Return the (x, y) coordinate for the center point of the cell that contains the specified text.  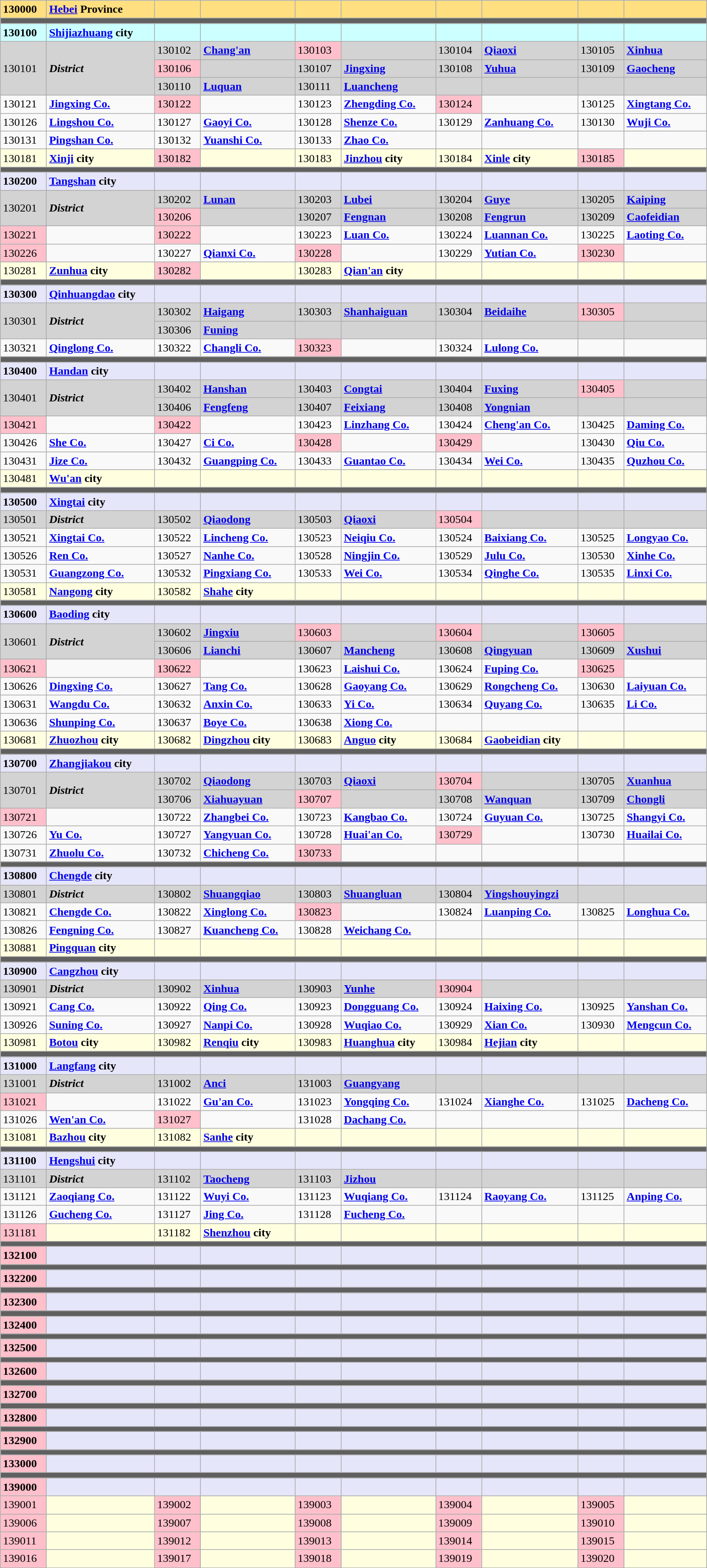
Jize Co. (101, 460)
130800 (24, 876)
130306 (178, 330)
Jing Co. (248, 1214)
Huai'an Co. (388, 835)
139000 (24, 1487)
130728 (318, 835)
139006 (24, 1523)
131181 (24, 1232)
130504 (459, 520)
Wen'an Co. (101, 1119)
130404 (459, 389)
130110 (178, 86)
130201 (24, 208)
130401 (24, 398)
Yunhe (388, 989)
139007 (178, 1523)
Pingshan Co. (101, 140)
Ningjin Co. (388, 555)
130924 (459, 1007)
130324 (459, 348)
Botou city (101, 1043)
Zhangjiakou city (101, 763)
Xinle city (530, 158)
Guangyang (388, 1084)
Chicheng Co. (248, 853)
130634 (459, 704)
130227 (178, 253)
Langfang city (101, 1066)
Sanhe city (248, 1137)
Xinglong Co. (248, 912)
130602 (178, 632)
Shijiazhuang city (101, 33)
130521 (24, 538)
130605 (601, 632)
130632 (178, 704)
Mengcun Co. (666, 1025)
Dachang Co. (388, 1119)
130625 (601, 668)
131102 (178, 1178)
130603 (318, 632)
Pingquan city (101, 947)
130608 (459, 650)
Anguo city (388, 740)
130203 (318, 199)
Laoting Co. (666, 235)
130107 (318, 68)
She Co. (101, 442)
130102 (178, 50)
Xian Co. (530, 1025)
130127 (178, 122)
Lingshou Co. (101, 122)
Chengde city (101, 876)
Jingxing Co. (101, 104)
130407 (318, 407)
Luan Co. (388, 235)
139005 (601, 1505)
130122 (178, 104)
Fengnan (388, 217)
130726 (24, 835)
Lulong Co. (530, 348)
130824 (459, 912)
Kangbao Co. (388, 817)
130208 (459, 217)
139011 (24, 1541)
130921 (24, 1007)
130400 (24, 371)
132700 (24, 1394)
Shuangluan (388, 894)
130982 (178, 1043)
139003 (318, 1505)
130526 (24, 555)
Tangshan city (101, 181)
Jizhou (388, 1178)
130202 (178, 199)
Chang'an (248, 50)
139001 (24, 1505)
Wuqiang Co. (388, 1196)
Julu Co. (530, 555)
130928 (318, 1025)
130302 (178, 312)
Boye Co. (248, 722)
Xingtai Co. (101, 538)
Hanshan (248, 389)
130111 (318, 86)
Xingtai city (101, 502)
Laiyuan Co. (666, 686)
Wuqiao Co. (388, 1025)
Zhuolu Co. (101, 853)
130405 (601, 389)
130702 (178, 781)
130425 (601, 425)
130828 (318, 930)
130823 (318, 912)
130681 (24, 740)
130207 (318, 217)
132600 (24, 1371)
130930 (601, 1025)
Beidaihe (530, 312)
Mancheng (388, 650)
130530 (601, 555)
130636 (24, 722)
131122 (178, 1196)
130481 (24, 479)
130822 (178, 912)
Fengfeng (248, 407)
Quyang Co. (530, 704)
139012 (178, 1541)
130204 (459, 199)
Nanhe Co. (248, 555)
130600 (24, 614)
Guangping Co. (248, 460)
Shanhaiguan (388, 312)
130281 (24, 271)
131126 (24, 1214)
130435 (601, 460)
130801 (24, 894)
Fengning Co. (101, 930)
130304 (459, 312)
130426 (24, 442)
130707 (318, 799)
130724 (459, 817)
130706 (178, 799)
130321 (24, 348)
130423 (318, 425)
Renqiu city (248, 1043)
Cangzhou city (101, 971)
131021 (24, 1102)
Guyuan Co. (530, 817)
131023 (318, 1102)
130101 (24, 68)
130105 (601, 50)
131002 (178, 1084)
130629 (459, 686)
130402 (178, 389)
130704 (459, 781)
130185 (601, 158)
Chengde Co. (101, 912)
Yutian Co. (530, 253)
130725 (601, 817)
130900 (24, 971)
130323 (318, 348)
130121 (24, 104)
Neiqiu Co. (388, 538)
130927 (178, 1025)
Longhua Co. (666, 912)
Bazhou city (101, 1137)
Haigang (248, 312)
130283 (318, 271)
130803 (318, 894)
Shenze Co. (388, 122)
139009 (459, 1523)
Shenzhou city (248, 1232)
Yangyuan Co. (248, 835)
139013 (318, 1541)
Yuhua (530, 68)
130528 (318, 555)
131124 (459, 1196)
130708 (459, 799)
130722 (178, 817)
Zhuozhou city (101, 740)
Xinhe Co. (666, 555)
Taocheng (248, 1178)
131027 (178, 1119)
130430 (601, 442)
139019 (459, 1559)
131003 (318, 1084)
Congtai (388, 389)
Lianchi (248, 650)
131182 (178, 1232)
130623 (318, 668)
130206 (178, 217)
130432 (178, 460)
Xiahuayuan (248, 799)
Cang Co. (101, 1007)
130604 (459, 632)
Tang Co. (248, 686)
130422 (178, 425)
130108 (459, 68)
Jingxiu (248, 632)
130535 (601, 573)
132300 (24, 1302)
Huanghua city (388, 1043)
Anxin Co. (248, 704)
130132 (178, 140)
132500 (24, 1348)
Shunping Co. (101, 722)
130700 (24, 763)
Shangyi Co. (666, 817)
Haixing Co. (530, 1007)
Linxi Co. (666, 573)
Laishui Co. (388, 668)
131100 (24, 1160)
130901 (24, 989)
130429 (459, 442)
Luannan Co. (530, 235)
130181 (24, 158)
130502 (178, 520)
Raoyang Co. (530, 1196)
130427 (178, 442)
Qinhuangdao city (101, 294)
Gucheng Co. (101, 1214)
131103 (318, 1178)
130925 (601, 1007)
Ren Co. (101, 555)
Lunan (248, 199)
Guye (530, 199)
139017 (178, 1559)
130524 (459, 538)
Zanhuang Co. (530, 122)
Lubei (388, 199)
130431 (24, 460)
Wu'an city (101, 479)
131024 (459, 1102)
130825 (601, 912)
130501 (24, 520)
Yongnian (530, 407)
Qian'an city (388, 271)
130926 (24, 1025)
130301 (24, 321)
139020 (601, 1559)
130103 (318, 50)
130881 (24, 947)
139014 (459, 1541)
130305 (601, 312)
130733 (318, 853)
130923 (318, 1007)
131000 (24, 1066)
Zaoqiang Co. (101, 1196)
130683 (318, 740)
130637 (178, 722)
130100 (24, 33)
139018 (318, 1559)
130581 (24, 591)
130922 (178, 1007)
130129 (459, 122)
130522 (178, 538)
130682 (178, 740)
Kuancheng Co. (248, 930)
130582 (178, 591)
130104 (459, 50)
130622 (178, 668)
130709 (601, 799)
Yanshan Co. (666, 1007)
Li Co. (666, 704)
Gu'an Co. (248, 1102)
130533 (318, 573)
130123 (318, 104)
139015 (601, 1541)
130606 (178, 650)
130701 (24, 790)
Dingzhou city (248, 740)
130228 (318, 253)
Zunhua city (101, 271)
130130 (601, 122)
130621 (24, 668)
Gaobeidian city (530, 740)
133000 (24, 1464)
139002 (178, 1505)
Suning Co. (101, 1025)
Anping Co. (666, 1196)
Caofeidian (666, 217)
130224 (459, 235)
130628 (318, 686)
130209 (601, 217)
130638 (318, 722)
130230 (601, 253)
130205 (601, 199)
130821 (24, 912)
Qingyuan (530, 650)
132900 (24, 1441)
130531 (24, 573)
139010 (601, 1523)
130627 (178, 686)
130732 (178, 853)
130229 (459, 253)
Yingshouyingzi (530, 894)
130729 (459, 835)
139004 (459, 1505)
130802 (178, 894)
131101 (24, 1178)
130109 (601, 68)
Shahe city (248, 591)
Hejian city (530, 1043)
130225 (601, 235)
130730 (601, 835)
130609 (601, 650)
Baixiang Co. (530, 538)
130408 (459, 407)
Fengrun (530, 217)
131022 (178, 1102)
139016 (24, 1559)
130981 (24, 1043)
Handan city (101, 371)
132800 (24, 1418)
Kaiping (666, 199)
Fucheng Co. (388, 1214)
130983 (318, 1043)
130929 (459, 1025)
Guangzong Co. (101, 573)
Lincheng Co. (248, 538)
132100 (24, 1256)
Xushui (666, 650)
130126 (24, 122)
130727 (178, 835)
130529 (459, 555)
Qinglong Co. (101, 348)
130300 (24, 294)
Zhengding Co. (388, 104)
130721 (24, 817)
130183 (318, 158)
130601 (24, 641)
Luquan (248, 86)
Wuyi Co. (248, 1196)
Pingxiang Co. (248, 573)
130534 (459, 573)
130827 (178, 930)
Wangdu Co. (101, 704)
130804 (459, 894)
Guantao Co. (388, 460)
Wanquan (530, 799)
Zhao Co. (388, 140)
130731 (24, 853)
130223 (318, 235)
130826 (24, 930)
130125 (601, 104)
130527 (178, 555)
131081 (24, 1137)
130500 (24, 502)
130303 (318, 312)
130705 (601, 781)
131026 (24, 1119)
130626 (24, 686)
Nangong city (101, 591)
130403 (318, 389)
Hebei Province (101, 9)
Xianghe Co. (530, 1102)
130607 (318, 650)
130503 (318, 520)
Gaoyang Co. (388, 686)
Yongqing Co. (388, 1102)
Xingtang Co. (666, 104)
132400 (24, 1325)
Luancheng (388, 86)
131001 (24, 1084)
130525 (601, 538)
Baoding city (101, 614)
Gaocheng (666, 68)
131121 (24, 1196)
Chongli (666, 799)
130635 (601, 704)
Nanpi Co. (248, 1025)
Shuangqiao (248, 894)
131123 (318, 1196)
130200 (24, 181)
Longyao Co. (666, 538)
130124 (459, 104)
130133 (318, 140)
Qing Co. (248, 1007)
Dacheng Co. (666, 1102)
Gaoyi Co. (248, 122)
130222 (178, 235)
131025 (601, 1102)
130904 (459, 989)
130000 (24, 9)
Feixiang (388, 407)
130624 (459, 668)
130903 (318, 989)
130182 (178, 158)
130428 (318, 442)
Yuanshi Co. (248, 140)
Funing (248, 330)
Fuping Co. (530, 668)
Qianxi Co. (248, 253)
Jinzhou city (388, 158)
130421 (24, 425)
131028 (318, 1119)
Changli Co. (248, 348)
Xinji city (101, 158)
130106 (178, 68)
Quzhou Co. (666, 460)
Yu Co. (101, 835)
Weichang Co. (388, 930)
131127 (178, 1214)
130221 (24, 235)
Cheng'an Co. (530, 425)
130184 (459, 158)
130902 (178, 989)
Ci Co. (248, 442)
Wuji Co. (666, 122)
Dongguang Co. (388, 1007)
130131 (24, 140)
130684 (459, 740)
Huailai Co. (666, 835)
130630 (601, 686)
Jingxing (388, 68)
Daming Co. (666, 425)
Rongcheng Co. (530, 686)
Dingxing Co. (101, 686)
130128 (318, 122)
130703 (318, 781)
130226 (24, 253)
Fuxing (530, 389)
132200 (24, 1279)
130984 (459, 1043)
139008 (318, 1523)
130723 (318, 817)
130282 (178, 271)
Zhangbei Co. (248, 817)
130434 (459, 460)
131082 (178, 1137)
Xuanhua (666, 781)
Linzhang Co. (388, 425)
130631 (24, 704)
130633 (318, 704)
Luanping Co. (530, 912)
131128 (318, 1214)
Hengshui city (101, 1160)
131125 (601, 1196)
Xiong Co. (388, 722)
130424 (459, 425)
130523 (318, 538)
130322 (178, 348)
Qiu Co. (666, 442)
130433 (318, 460)
130532 (178, 573)
Yi Co. (388, 704)
Anci (248, 1084)
130406 (178, 407)
Qinghe Co. (530, 573)
